Scan for the cell matching the given text and deliver its (X, Y) coordinate at center. 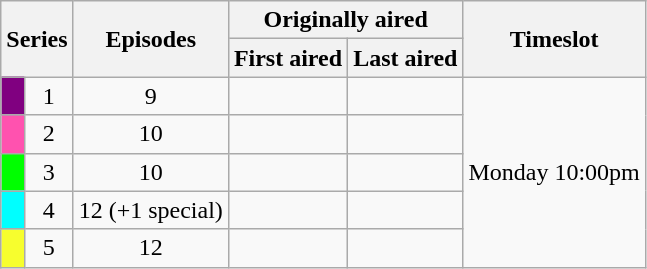
12 (+1 special) (150, 210)
5 (48, 248)
12 (150, 248)
Series (37, 39)
2 (48, 134)
4 (48, 210)
3 (48, 172)
Timeslot (554, 39)
Originally aired (346, 20)
Last aired (406, 58)
Monday 10:00pm (554, 172)
First aired (288, 58)
Episodes (150, 39)
1 (48, 96)
9 (150, 96)
